Return the [X, Y] coordinate for the center point of the cell that contains the specified text.  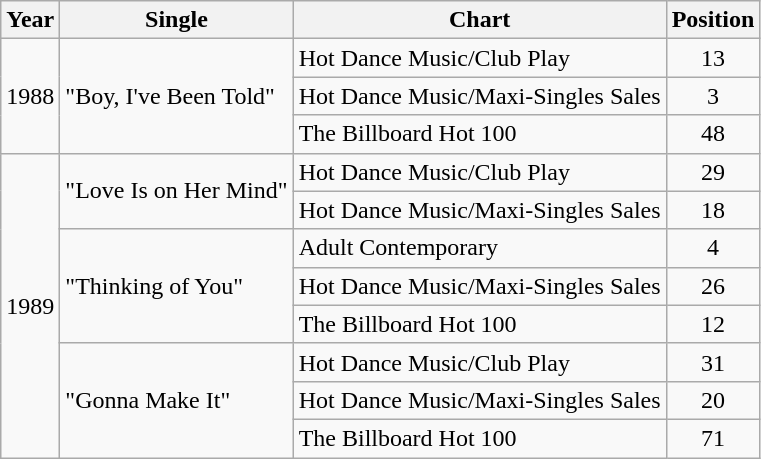
12 [713, 324]
29 [713, 172]
26 [713, 286]
"Gonna Make It" [176, 400]
48 [713, 134]
Chart [480, 20]
"Boy, I've Been Told" [176, 96]
"Thinking of You" [176, 286]
31 [713, 362]
1989 [30, 305]
Position [713, 20]
Single [176, 20]
20 [713, 400]
18 [713, 210]
3 [713, 96]
1988 [30, 96]
"Love Is on Her Mind" [176, 191]
Year [30, 20]
4 [713, 248]
Adult Contemporary [480, 248]
13 [713, 58]
71 [713, 438]
